Detect which cell encompasses the target text, then output its (x, y) center coordinate. 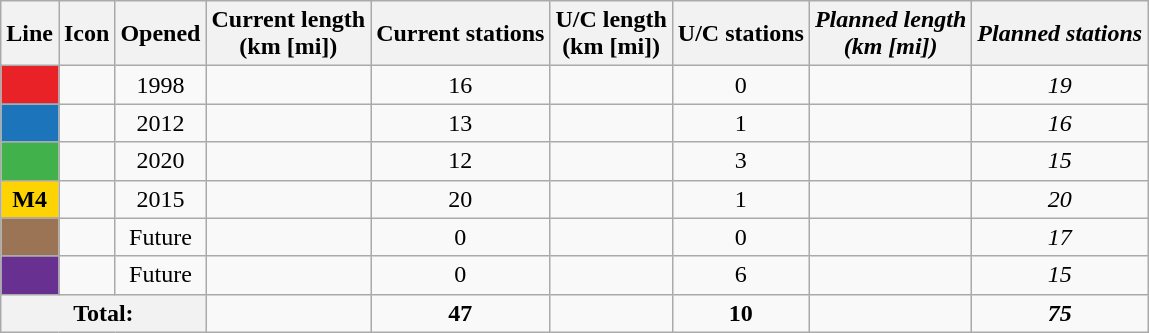
2015 (160, 199)
U/C length(km [mi]) (611, 34)
Total: (104, 313)
1998 (160, 85)
U/C stations (740, 34)
17 (1060, 237)
Icon (86, 34)
47 (460, 313)
Current length(km [mi]) (288, 34)
M4 (30, 199)
12 (460, 161)
19 (1060, 85)
Planned length(km [mi]) (890, 34)
Line (30, 34)
3 (740, 161)
2020 (160, 161)
Current stations (460, 34)
Planned stations (1060, 34)
10 (740, 313)
13 (460, 123)
6 (740, 275)
75 (1060, 313)
Opened (160, 34)
2012 (160, 123)
